Pinpoint the cell where the given text exists, returning its (X, Y) midpoint coordinate. 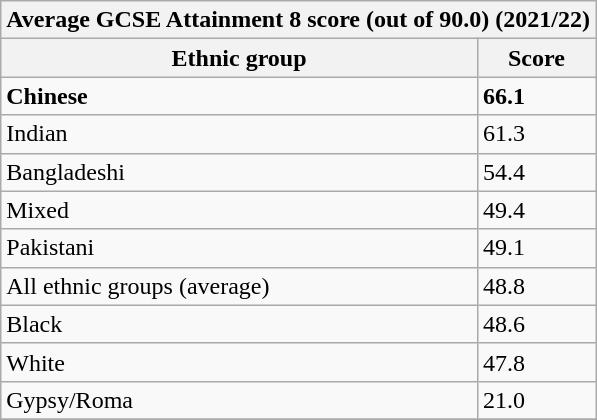
Chinese (240, 96)
Bangladeshi (240, 172)
48.8 (536, 286)
All ethnic groups (average) (240, 286)
61.3 (536, 134)
49.4 (536, 210)
66.1 (536, 96)
Ethnic group (240, 58)
White (240, 362)
Black (240, 324)
Score (536, 58)
49.1 (536, 248)
Mixed (240, 210)
Gypsy/Roma (240, 400)
Pakistani (240, 248)
21.0 (536, 400)
54.4 (536, 172)
47.8 (536, 362)
Average GCSE Attainment 8 score (out of 90.0) (2021/22) (298, 20)
Indian (240, 134)
48.6 (536, 324)
